Capture the cell that displays the provided text and extract its (X, Y) central coordinate. 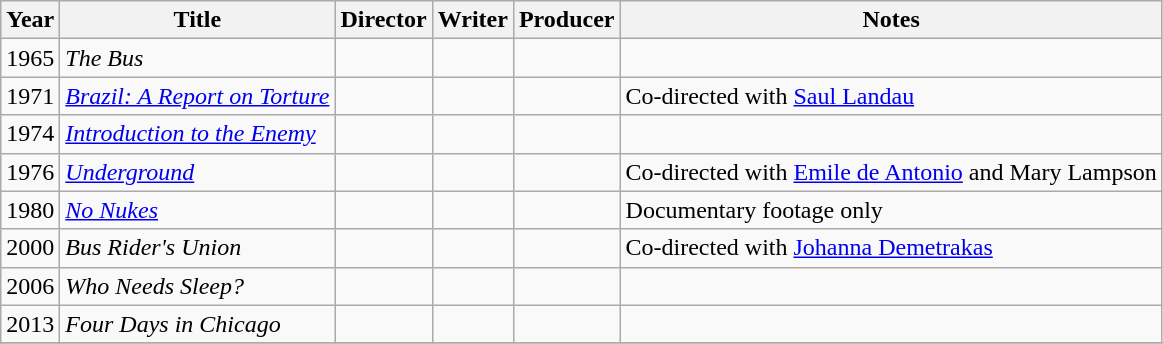
2006 (30, 286)
1971 (30, 96)
The Bus (198, 58)
Producer (566, 20)
Co-directed with Emile de Antonio and Mary Lampson (891, 172)
1965 (30, 58)
Title (198, 20)
1980 (30, 210)
Co-directed with Johanna Demetrakas (891, 248)
Notes (891, 20)
Documentary footage only (891, 210)
Underground (198, 172)
1976 (30, 172)
Writer (472, 20)
Four Days in Chicago (198, 324)
Co-directed with Saul Landau (891, 96)
Introduction to the Enemy (198, 134)
2000 (30, 248)
Brazil: A Report on Torture (198, 96)
Who Needs Sleep? (198, 286)
No Nukes (198, 210)
2013 (30, 324)
1974 (30, 134)
Year (30, 20)
Director (384, 20)
Bus Rider's Union (198, 248)
